Extract the (X, Y) coordinate from the center of the cell holding the provided text.  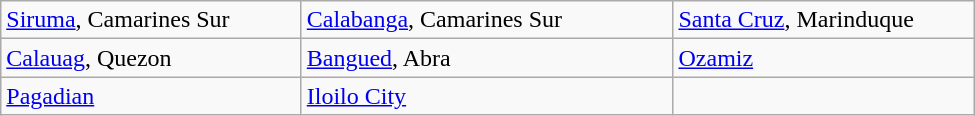
Siruma, Camarines Sur (151, 20)
Ozamiz (824, 58)
Santa Cruz, Marinduque (824, 20)
Bangued, Abra (487, 58)
Pagadian (151, 96)
Calabanga, Camarines Sur (487, 20)
Iloilo City (487, 96)
Calauag, Quezon (151, 58)
